Find where the given text appears and provide that cell's center as (x, y) coordinate. 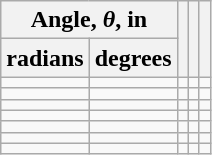
degrees (133, 58)
Angle, θ, in (89, 20)
radians (45, 58)
